Determine the (X, Y) coordinate at the center of the cell enclosing the given text.  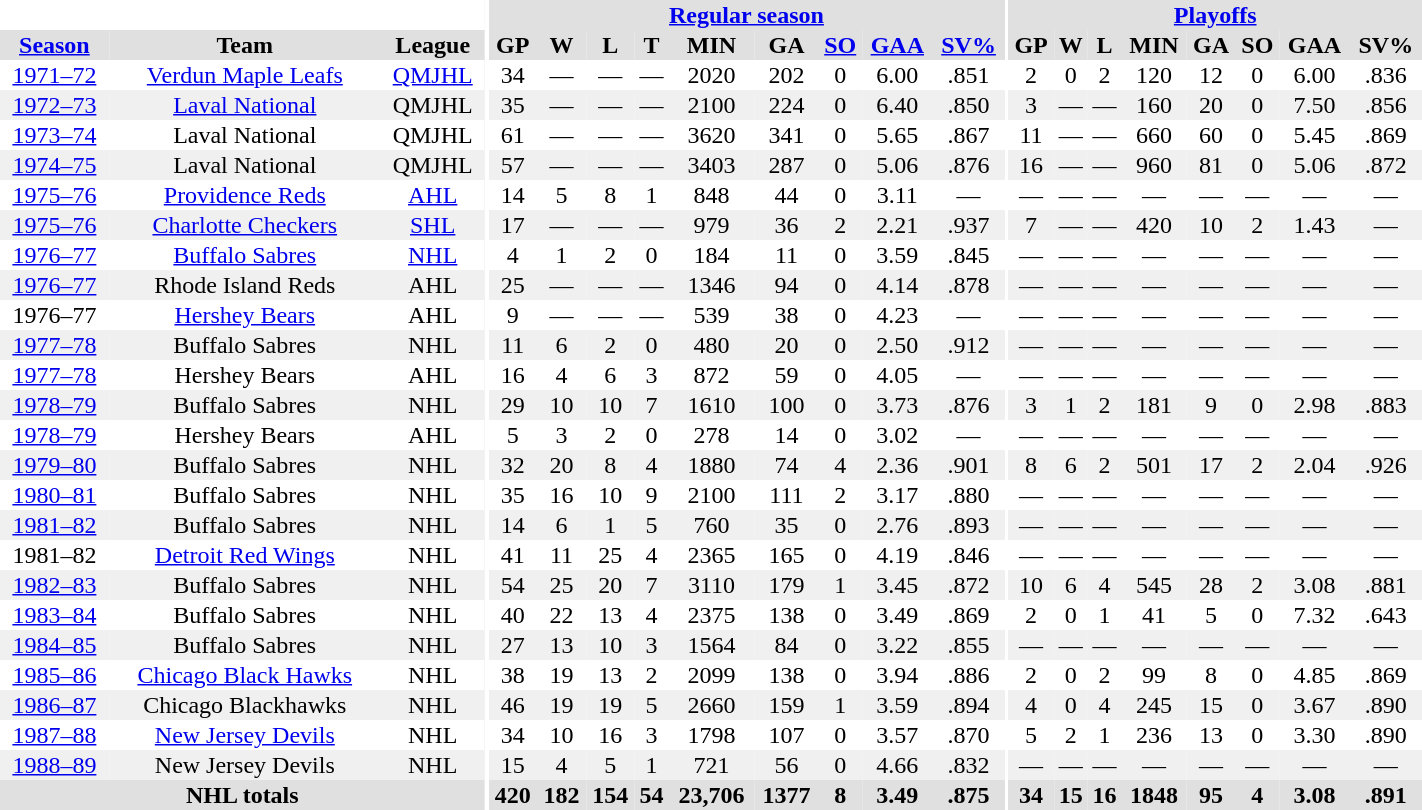
979 (711, 225)
3.73 (897, 405)
44 (787, 195)
660 (1154, 135)
4.66 (897, 765)
99 (1154, 675)
56 (787, 765)
760 (711, 525)
95 (1212, 795)
.832 (969, 765)
Detroit Red Wings (245, 555)
46 (512, 705)
1848 (1154, 795)
.926 (1386, 465)
2.21 (897, 225)
.901 (969, 465)
23,706 (711, 795)
.856 (1386, 105)
872 (711, 375)
.893 (969, 525)
NHL totals (242, 795)
.891 (1386, 795)
3.45 (897, 585)
224 (787, 105)
Chicago Black Hawks (245, 675)
1979–80 (54, 465)
22 (562, 615)
Charlotte Checkers (245, 225)
60 (1212, 135)
84 (787, 645)
SHL (433, 225)
.850 (969, 105)
1798 (711, 735)
League (433, 45)
Rhode Island Reds (245, 285)
160 (1154, 105)
2020 (711, 75)
1346 (711, 285)
107 (787, 735)
Season (54, 45)
6.40 (897, 105)
236 (1154, 735)
2099 (711, 675)
1987–88 (54, 735)
Playoffs (1215, 15)
545 (1154, 585)
179 (787, 585)
29 (512, 405)
1971–72 (54, 75)
721 (711, 765)
2.36 (897, 465)
3620 (711, 135)
.886 (969, 675)
74 (787, 465)
94 (787, 285)
27 (512, 645)
1983–84 (54, 615)
61 (512, 135)
3110 (711, 585)
12 (1212, 75)
Verdun Maple Leafs (245, 75)
159 (787, 705)
278 (711, 435)
480 (711, 345)
7.50 (1314, 105)
3.22 (897, 645)
.880 (969, 495)
3.11 (897, 195)
3.02 (897, 435)
.912 (969, 345)
.845 (969, 255)
T (652, 45)
.875 (969, 795)
.878 (969, 285)
181 (1154, 405)
1985–86 (54, 675)
1973–74 (54, 135)
36 (787, 225)
.851 (969, 75)
.867 (969, 135)
2.04 (1314, 465)
182 (562, 795)
100 (787, 405)
.881 (1386, 585)
1564 (711, 645)
539 (711, 315)
1377 (787, 795)
28 (1212, 585)
.836 (1386, 75)
57 (512, 165)
4.19 (897, 555)
3.94 (897, 675)
32 (512, 465)
59 (787, 375)
.883 (1386, 405)
5.65 (897, 135)
1982–83 (54, 585)
2.98 (1314, 405)
165 (787, 555)
120 (1154, 75)
.846 (969, 555)
501 (1154, 465)
4.85 (1314, 675)
184 (711, 255)
1986–87 (54, 705)
2375 (711, 615)
Regular season (746, 15)
2365 (711, 555)
287 (787, 165)
3.67 (1314, 705)
848 (711, 195)
81 (1212, 165)
2660 (711, 705)
Team (245, 45)
4.23 (897, 315)
111 (787, 495)
3403 (711, 165)
202 (787, 75)
40 (512, 615)
2.50 (897, 345)
1.43 (1314, 225)
.643 (1386, 615)
Providence Reds (245, 195)
3.30 (1314, 735)
7.32 (1314, 615)
5.45 (1314, 135)
1880 (711, 465)
3.17 (897, 495)
.937 (969, 225)
Chicago Blackhawks (245, 705)
2.76 (897, 525)
3.57 (897, 735)
341 (787, 135)
1988–89 (54, 765)
1972–73 (54, 105)
.870 (969, 735)
4.14 (897, 285)
1980–81 (54, 495)
1610 (711, 405)
1974–75 (54, 165)
154 (610, 795)
1984–85 (54, 645)
4.05 (897, 375)
.894 (969, 705)
.855 (969, 645)
960 (1154, 165)
245 (1154, 705)
